Search for the cell housing the specified text and yield its (x, y) center coordinate. 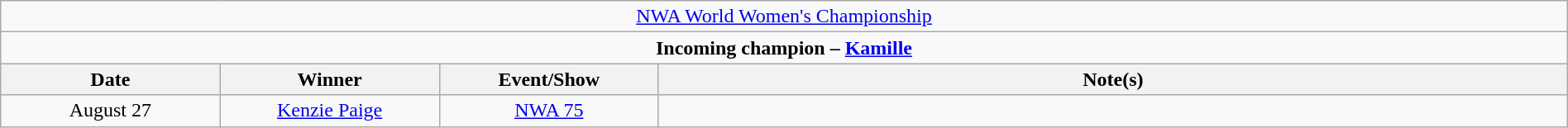
NWA World Women's Championship (784, 17)
Note(s) (1113, 79)
August 27 (111, 111)
Event/Show (549, 79)
NWA 75 (549, 111)
Winner (329, 79)
Kenzie Paige (329, 111)
Date (111, 79)
Incoming champion – Kamille (784, 48)
